From the cell containing the given text, extract its center point as (x, y) coordinate. 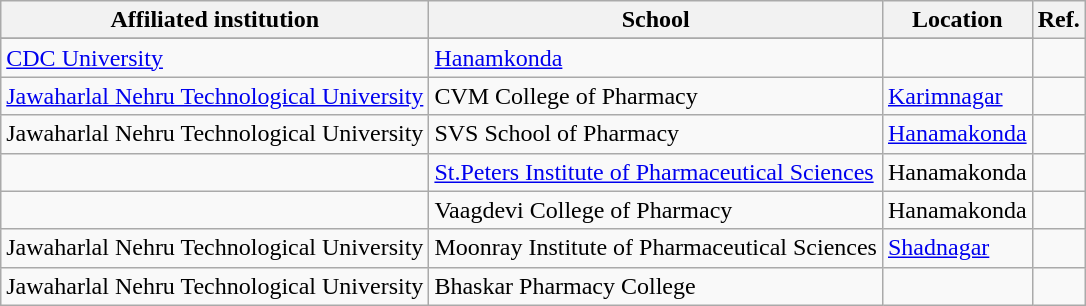
Ref. (1058, 20)
Karimnagar (957, 96)
Shadnagar (957, 248)
St.Peters Institute of Pharmaceutical Sciences (656, 172)
Affiliated institution (215, 20)
CVM College of Pharmacy (656, 96)
SVS School of Pharmacy (656, 134)
School (656, 20)
Vaagdevi College of Pharmacy (656, 210)
Location (957, 20)
Hanamkonda (656, 58)
CDC University (215, 58)
Bhaskar Pharmacy College (656, 286)
Moonray Institute of Pharmaceutical Sciences (656, 248)
